Locate the cell with the specified text and output its [X, Y] center coordinate. 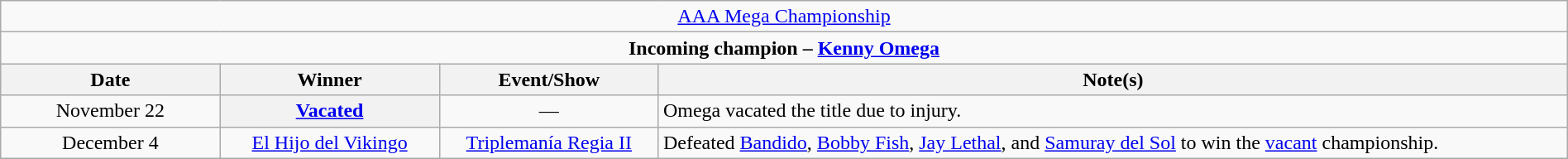
El Hijo del Vikingo [329, 142]
Note(s) [1113, 79]
November 22 [111, 111]
Defeated Bandido, Bobby Fish, Jay Lethal, and Samuray del Sol to win the vacant championship. [1113, 142]
Incoming champion – Kenny Omega [784, 48]
— [549, 111]
Omega vacated the title due to injury. [1113, 111]
AAA Mega Championship [784, 17]
Triplemanía Regia II [549, 142]
Winner [329, 79]
Event/Show [549, 79]
Date [111, 79]
December 4 [111, 142]
Vacated [329, 111]
